From the cell containing the given text, extract its center point as [X, Y] coordinate. 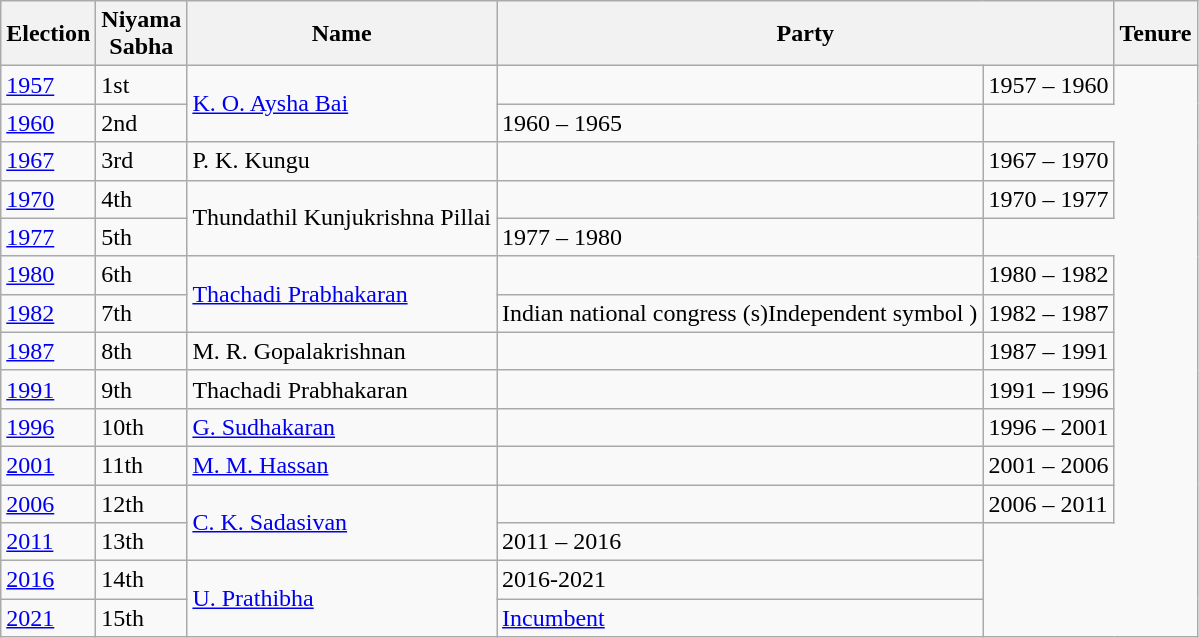
P. K. Kungu [342, 161]
14th [142, 580]
2nd [142, 123]
Thundathil Kunjukrishna Pillai [342, 218]
1957 [48, 85]
1996 – 2001 [1048, 427]
4th [142, 199]
1967 – 1970 [1048, 161]
1970 – 1977 [1048, 199]
1987 – 1991 [1048, 351]
NiyamaSabha [142, 34]
1982 [48, 313]
1980 – 1982 [1048, 275]
1970 [48, 199]
1987 [48, 351]
2011 – 2016 [740, 542]
3rd [142, 161]
5th [142, 237]
2016-2021 [740, 580]
1960 – 1965 [740, 123]
1st [142, 85]
1967 [48, 161]
Name [342, 34]
2001 [48, 465]
M. R. Gopalakrishnan [342, 351]
K. O. Aysha Bai [342, 104]
Party [806, 34]
10th [142, 427]
1991 [48, 389]
2021 [48, 618]
6th [142, 275]
1977 – 1980 [740, 237]
Election [48, 34]
1960 [48, 123]
12th [142, 503]
Indian national congress (s)Independent symbol ) [740, 313]
Incumbent [740, 618]
Tenure [1156, 34]
1980 [48, 275]
2016 [48, 580]
1977 [48, 237]
7th [142, 313]
13th [142, 542]
M. M. Hassan [342, 465]
9th [142, 389]
2001 – 2006 [1048, 465]
11th [142, 465]
1991 – 1996 [1048, 389]
2006 – 2011 [1048, 503]
1982 – 1987 [1048, 313]
1996 [48, 427]
1957 – 1960 [1048, 85]
15th [142, 618]
2006 [48, 503]
8th [142, 351]
2011 [48, 542]
C. K. Sadasivan [342, 522]
U. Prathibha [342, 599]
G. Sudhakaran [342, 427]
